Search for the cell housing the specified text and yield its [x, y] center coordinate. 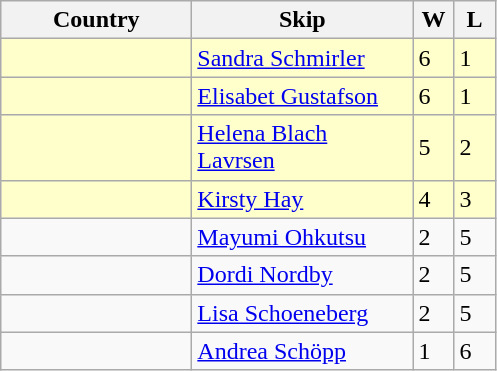
3 [474, 199]
Elisabet Gustafson [302, 96]
Helena Blach Lavrsen [302, 148]
Lisa Schoeneberg [302, 313]
Country [96, 20]
Mayumi Ohkutsu [302, 237]
Skip [302, 20]
Dordi Nordby [302, 275]
Sandra Schmirler [302, 58]
Andrea Schöpp [302, 351]
L [474, 20]
4 [434, 199]
Kirsty Hay [302, 199]
W [434, 20]
